Search for the cell housing the specified text and yield its (X, Y) center coordinate. 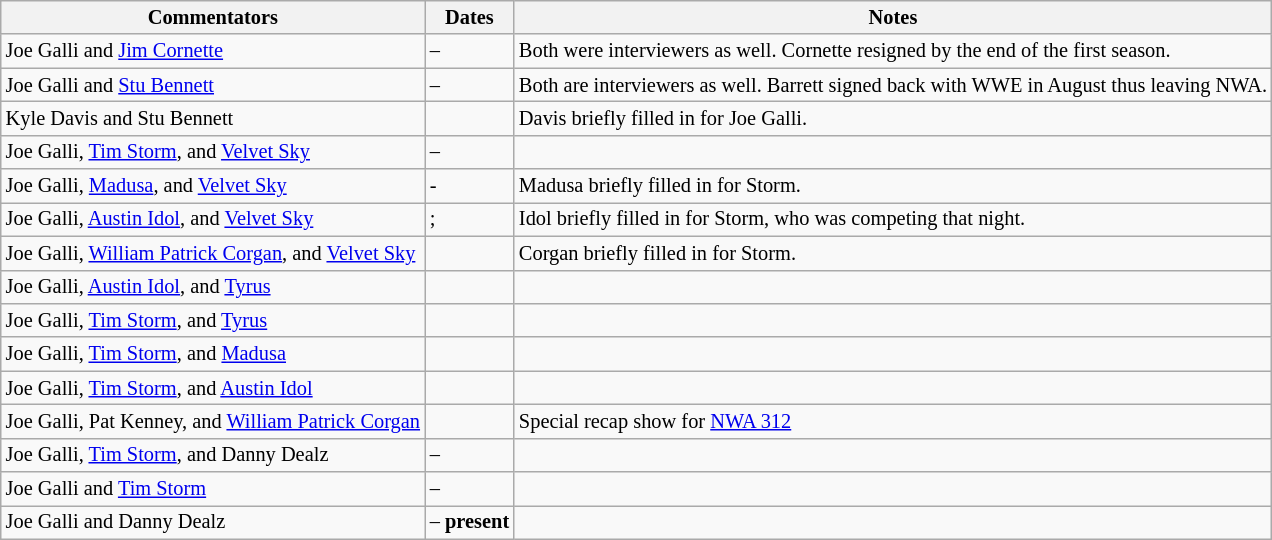
Special recap show for NWA 312 (893, 421)
Idol briefly filled in for Storm, who was competing that night. (893, 219)
Joe Galli, Pat Kenney, and William Patrick Corgan (213, 421)
Joe Galli and Jim Cornette (213, 51)
Joe Galli, Austin Idol, and Tyrus (213, 287)
Joe Galli and Stu Bennett (213, 85)
- (470, 186)
Joe Galli, Tim Storm, and Austin Idol (213, 388)
; (470, 219)
Kyle Davis and Stu Bennett (213, 118)
Davis briefly filled in for Joe Galli. (893, 118)
Joe Galli, Austin Idol, and Velvet Sky (213, 219)
Commentators (213, 17)
– present (470, 522)
Joe Galli and Tim Storm (213, 489)
Joe Galli and Danny Dealz (213, 522)
Joe Galli, William Patrick Corgan, and Velvet Sky (213, 253)
Dates (470, 17)
Both were interviewers as well. Cornette resigned by the end of the first season. (893, 51)
Madusa briefly filled in for Storm. (893, 186)
Joe Galli, Madusa, and Velvet Sky (213, 186)
Corgan briefly filled in for Storm. (893, 253)
Joe Galli, Tim Storm, and Velvet Sky (213, 152)
Joe Galli, Tim Storm, and Madusa (213, 354)
Both are interviewers as well. Barrett signed back with WWE in August thus leaving NWA. (893, 85)
Joe Galli, Tim Storm, and Danny Dealz (213, 455)
Notes (893, 17)
Joe Galli, Tim Storm, and Tyrus (213, 320)
